Determine the (X, Y) coordinate at the center of the cell enclosing the given text.  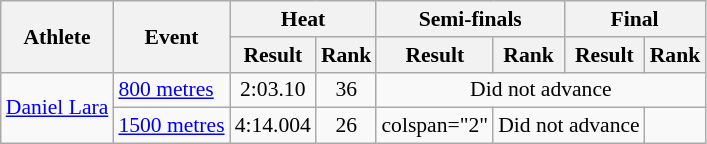
Semi-finals (470, 19)
2:03.10 (273, 90)
Daniel Lara (58, 108)
800 metres (171, 90)
36 (346, 90)
4:14.004 (273, 126)
26 (346, 126)
Event (171, 36)
Athlete (58, 36)
Final (634, 19)
colspan="2" (434, 126)
Heat (304, 19)
1500 metres (171, 126)
